Pinpoint the cell where the given text exists, returning its [X, Y] midpoint coordinate. 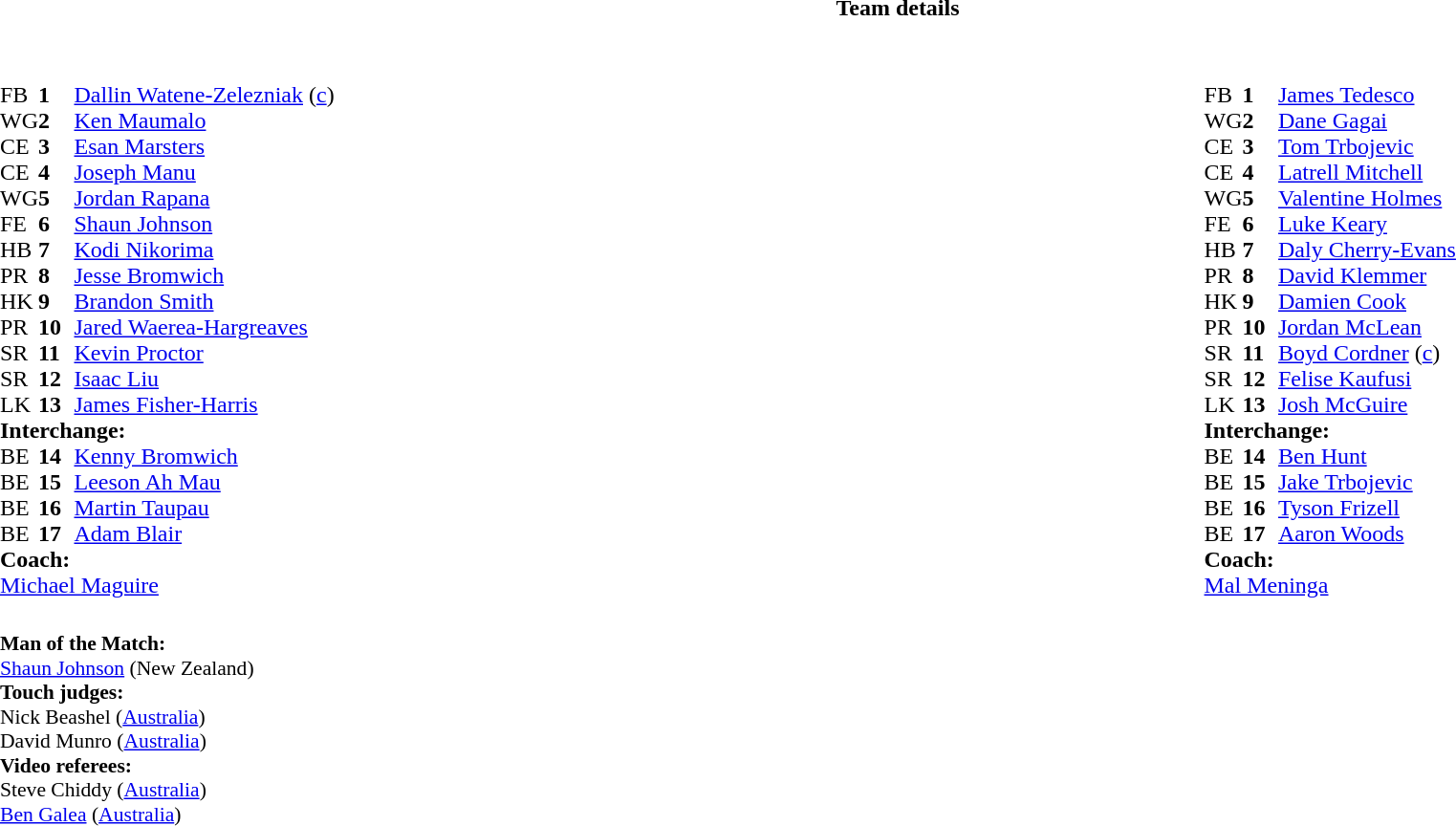
Esan Marsters [204, 147]
Adam Blair [204, 533]
Joseph Manu [204, 172]
Leeson Ah Mau [204, 482]
Damien Cook [1367, 302]
Latrell Mitchell [1367, 172]
Brandon Smith [204, 302]
Jared Waerea-Hargreaves [204, 327]
Jesse Bromwich [204, 275]
Felise Kaufusi [1367, 379]
Shaun Johnson [204, 224]
Isaac Liu [204, 379]
Kevin Proctor [204, 354]
James Fisher-Harris [204, 405]
Kodi Nikorima [204, 250]
Jordan McLean [1367, 327]
Dallin Watene-Zelezniak (c) [204, 96]
Martin Taupau [204, 509]
Luke Keary [1367, 224]
Jake Trbojevic [1367, 482]
Ben Hunt [1367, 457]
David Klemmer [1367, 275]
Aaron Woods [1367, 533]
Michael Maguire [185, 585]
Valentine Holmes [1367, 199]
Boyd Cordner (c) [1367, 354]
Kenny Bromwich [204, 457]
Tom Trbojevic [1367, 147]
Jordan Rapana [204, 199]
Ken Maumalo [204, 120]
Dane Gagai [1367, 120]
Tyson Frizell [1367, 509]
Josh McGuire [1367, 405]
James Tedesco [1367, 96]
Daly Cherry-Evans [1367, 250]
